Determine the (X, Y) coordinate at the center of the cell enclosing the given text.  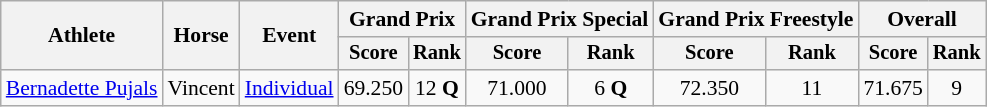
71.675 (892, 88)
11 (812, 88)
Vincent (202, 88)
Individual (290, 88)
72.350 (709, 88)
69.250 (374, 88)
Horse (202, 36)
Athlete (82, 36)
Grand Prix (402, 19)
71.000 (518, 88)
6 Q (610, 88)
Bernadette Pujals (82, 88)
9 (957, 88)
Grand Prix Special (560, 19)
Grand Prix Freestyle (756, 19)
12 Q (437, 88)
Event (290, 36)
Overall (922, 19)
